Scan for the cell matching the given text and deliver its (x, y) coordinate at center. 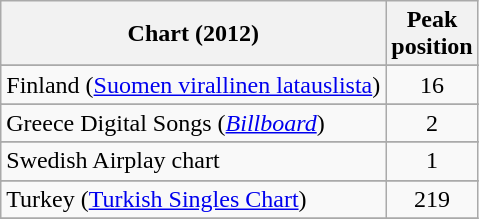
1 (432, 161)
219 (432, 199)
Greece Digital Songs (Billboard) (194, 123)
2 (432, 123)
16 (432, 85)
Peakposition (432, 34)
Chart (2012) (194, 34)
Finland (Suomen virallinen latauslista) (194, 85)
Turkey (Turkish Singles Chart) (194, 199)
Swedish Airplay chart (194, 161)
